Extract the (X, Y) coordinate from the center of the cell holding the provided text.  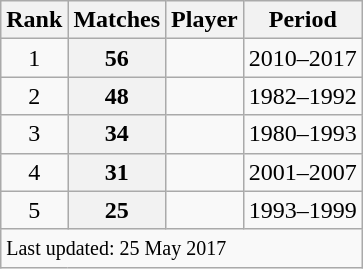
1 (34, 58)
Period (302, 20)
3 (34, 134)
31 (117, 172)
Rank (34, 20)
Matches (117, 20)
34 (117, 134)
Last updated: 25 May 2017 (182, 248)
48 (117, 96)
2 (34, 96)
2010–2017 (302, 58)
1993–1999 (302, 210)
1982–1992 (302, 96)
Player (205, 20)
56 (117, 58)
2001–2007 (302, 172)
5 (34, 210)
1980–1993 (302, 134)
25 (117, 210)
4 (34, 172)
